For the text-containing cell, return its midpoint in [x, y] coordinate format. 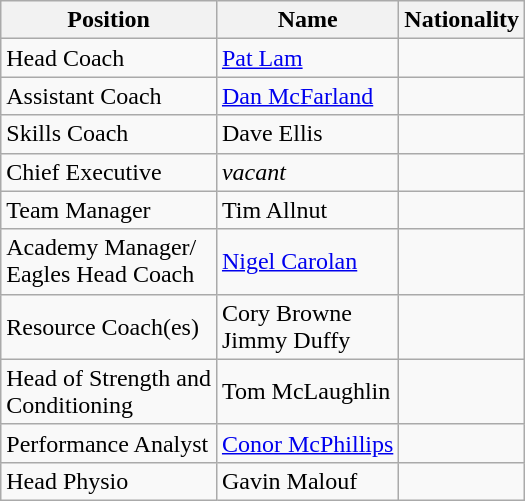
Cory BrowneJimmy Duffy [307, 326]
Nationality [462, 20]
Head Coach [109, 58]
Tim Allnut [307, 210]
Name [307, 20]
Chief Executive [109, 172]
Head of Strength andConditioning [109, 392]
Pat Lam [307, 58]
Assistant Coach [109, 96]
Tom McLaughlin [307, 392]
Performance Analyst [109, 443]
Dan McFarland [307, 96]
Skills Coach [109, 134]
vacant [307, 172]
Gavin Malouf [307, 481]
Team Manager [109, 210]
Academy Manager/Eagles Head Coach [109, 262]
Conor McPhillips [307, 443]
Head Physio [109, 481]
Nigel Carolan [307, 262]
Resource Coach(es) [109, 326]
Dave Ellis [307, 134]
Position [109, 20]
